Identify which cell holds the provided text, then report its [x, y] central coordinate. 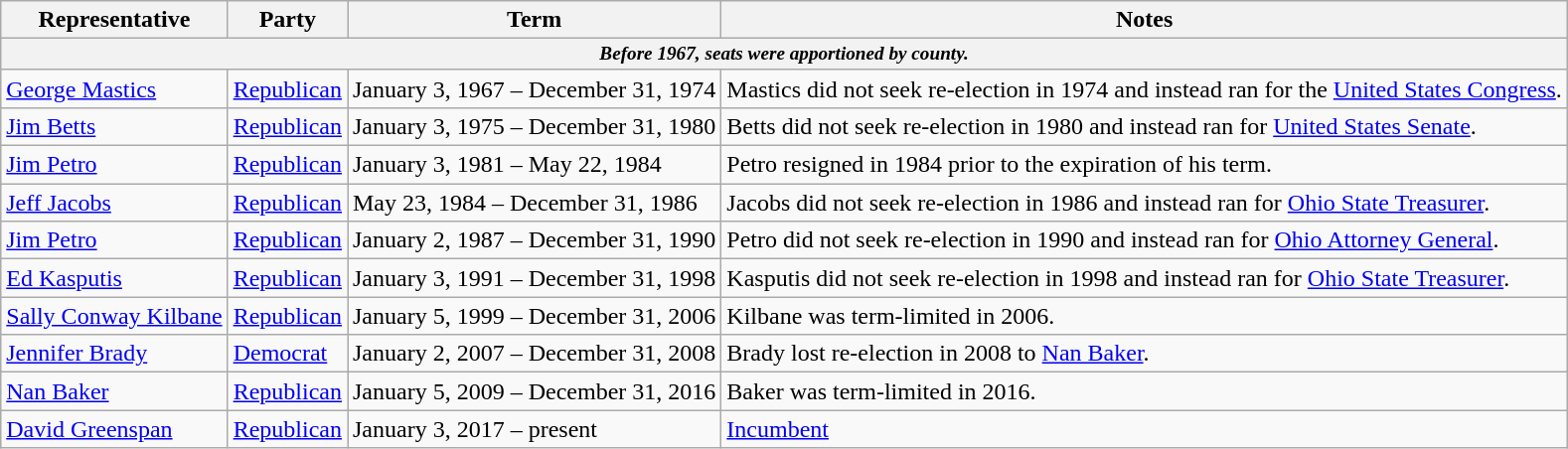
Before 1967, seats were apportioned by county. [785, 55]
Betts did not seek re-election in 1980 and instead ran for United States Senate. [1145, 127]
George Mastics [114, 88]
January 2, 1987 – December 31, 1990 [535, 240]
Kilbane was term-limited in 2006. [1145, 316]
Democrat [287, 354]
Sally Conway Kilbane [114, 316]
Term [535, 20]
Baker was term-limited in 2016. [1145, 391]
Kasputis did not seek re-election in 1998 and instead ran for Ohio State Treasurer. [1145, 278]
Petro did not seek re-election in 1990 and instead ran for Ohio Attorney General. [1145, 240]
Ed Kasputis [114, 278]
Jeff Jacobs [114, 203]
Incumbent [1145, 429]
Representative [114, 20]
January 3, 1991 – December 31, 1998 [535, 278]
Brady lost re-election in 2008 to Nan Baker. [1145, 354]
May 23, 1984 – December 31, 1986 [535, 203]
David Greenspan [114, 429]
January 3, 2017 – present [535, 429]
Nan Baker [114, 391]
Jennifer Brady [114, 354]
January 5, 1999 – December 31, 2006 [535, 316]
Mastics did not seek re-election in 1974 and instead ran for the United States Congress. [1145, 88]
January 3, 1975 – December 31, 1980 [535, 127]
Notes [1145, 20]
January 3, 1981 – May 22, 1984 [535, 165]
January 2, 2007 – December 31, 2008 [535, 354]
Petro resigned in 1984 prior to the expiration of his term. [1145, 165]
Jim Betts [114, 127]
January 3, 1967 – December 31, 1974 [535, 88]
Jacobs did not seek re-election in 1986 and instead ran for Ohio State Treasurer. [1145, 203]
January 5, 2009 – December 31, 2016 [535, 391]
Party [287, 20]
